Pinpoint the cell where the given text exists, returning its [x, y] midpoint coordinate. 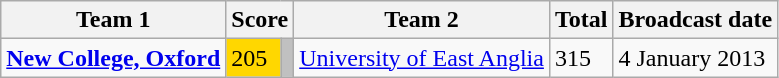
Team 2 [422, 20]
New College, Oxford [114, 58]
205 [254, 58]
Score [260, 20]
Total [581, 20]
Broadcast date [696, 20]
315 [581, 58]
4 January 2013 [696, 58]
Team 1 [114, 20]
University of East Anglia [422, 58]
